Scan for the cell matching the given text and deliver its (X, Y) coordinate at center. 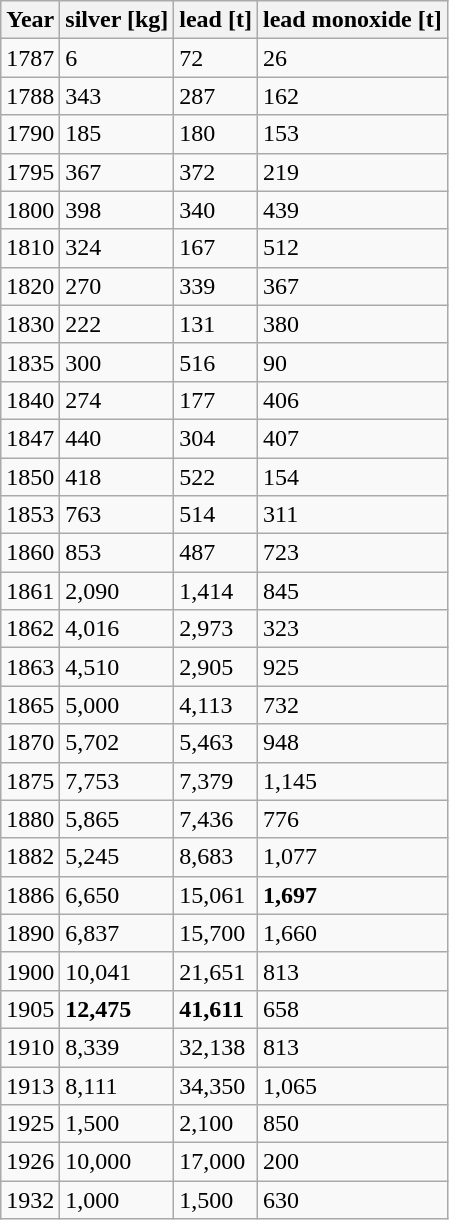
10,041 (117, 971)
219 (352, 172)
304 (216, 438)
343 (117, 96)
silver [kg] (117, 20)
26 (352, 58)
21,651 (216, 971)
2,905 (216, 667)
10,000 (117, 1162)
1880 (30, 819)
222 (117, 324)
12,475 (117, 1009)
522 (216, 477)
2,100 (216, 1124)
7,379 (216, 781)
180 (216, 134)
1810 (30, 248)
1820 (30, 286)
1788 (30, 96)
5,245 (117, 857)
32,138 (216, 1047)
185 (117, 134)
398 (117, 210)
732 (352, 705)
514 (216, 515)
1,660 (352, 933)
4,016 (117, 629)
2,973 (216, 629)
1,414 (216, 591)
1,000 (117, 1200)
776 (352, 819)
723 (352, 553)
lead monoxide [t] (352, 20)
90 (352, 362)
1926 (30, 1162)
372 (216, 172)
1865 (30, 705)
4,510 (117, 667)
340 (216, 210)
1,697 (352, 895)
41,611 (216, 1009)
406 (352, 400)
339 (216, 286)
6 (117, 58)
6,837 (117, 933)
1847 (30, 438)
1870 (30, 743)
845 (352, 591)
8,339 (117, 1047)
Year (30, 20)
1830 (30, 324)
153 (352, 134)
439 (352, 210)
287 (216, 96)
8,683 (216, 857)
1853 (30, 515)
17,000 (216, 1162)
1795 (30, 172)
418 (117, 477)
925 (352, 667)
8,111 (117, 1085)
311 (352, 515)
380 (352, 324)
5,702 (117, 743)
lead [t] (216, 20)
2,090 (117, 591)
131 (216, 324)
1890 (30, 933)
487 (216, 553)
1863 (30, 667)
630 (352, 1200)
167 (216, 248)
850 (352, 1124)
1861 (30, 591)
1840 (30, 400)
1882 (30, 857)
323 (352, 629)
1800 (30, 210)
853 (117, 553)
154 (352, 477)
1787 (30, 58)
1905 (30, 1009)
1900 (30, 971)
1862 (30, 629)
34,350 (216, 1085)
4,113 (216, 705)
407 (352, 438)
7,436 (216, 819)
6,650 (117, 895)
5,463 (216, 743)
7,753 (117, 781)
177 (216, 400)
1910 (30, 1047)
948 (352, 743)
1835 (30, 362)
1886 (30, 895)
516 (216, 362)
1850 (30, 477)
200 (352, 1162)
1,077 (352, 857)
1860 (30, 553)
512 (352, 248)
15,061 (216, 895)
1790 (30, 134)
300 (117, 362)
15,700 (216, 933)
1,065 (352, 1085)
1932 (30, 1200)
274 (117, 400)
763 (117, 515)
1,145 (352, 781)
72 (216, 58)
162 (352, 96)
270 (117, 286)
658 (352, 1009)
5,865 (117, 819)
5,000 (117, 705)
440 (117, 438)
324 (117, 248)
1913 (30, 1085)
1875 (30, 781)
1925 (30, 1124)
